For the text-containing cell, return its midpoint in (X, Y) coordinate format. 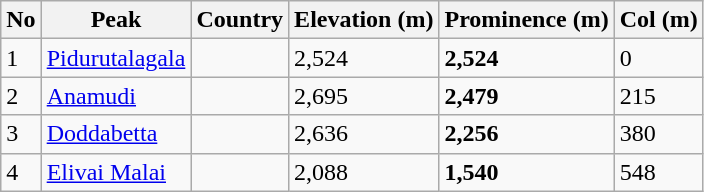
2,695 (364, 96)
380 (658, 134)
2,636 (364, 134)
4 (21, 172)
3 (21, 134)
No (21, 20)
1,540 (526, 172)
Prominence (m) (526, 20)
Country (240, 20)
0 (658, 58)
Pidurutalagala (116, 58)
2,479 (526, 96)
2 (21, 96)
2,256 (526, 134)
Elivai Malai (116, 172)
548 (658, 172)
Peak (116, 20)
215 (658, 96)
Anamudi (116, 96)
1 (21, 58)
Elevation (m) (364, 20)
2,088 (364, 172)
Doddabetta (116, 134)
Col (m) (658, 20)
